Locate the cell with the specified text and output its [X, Y] center coordinate. 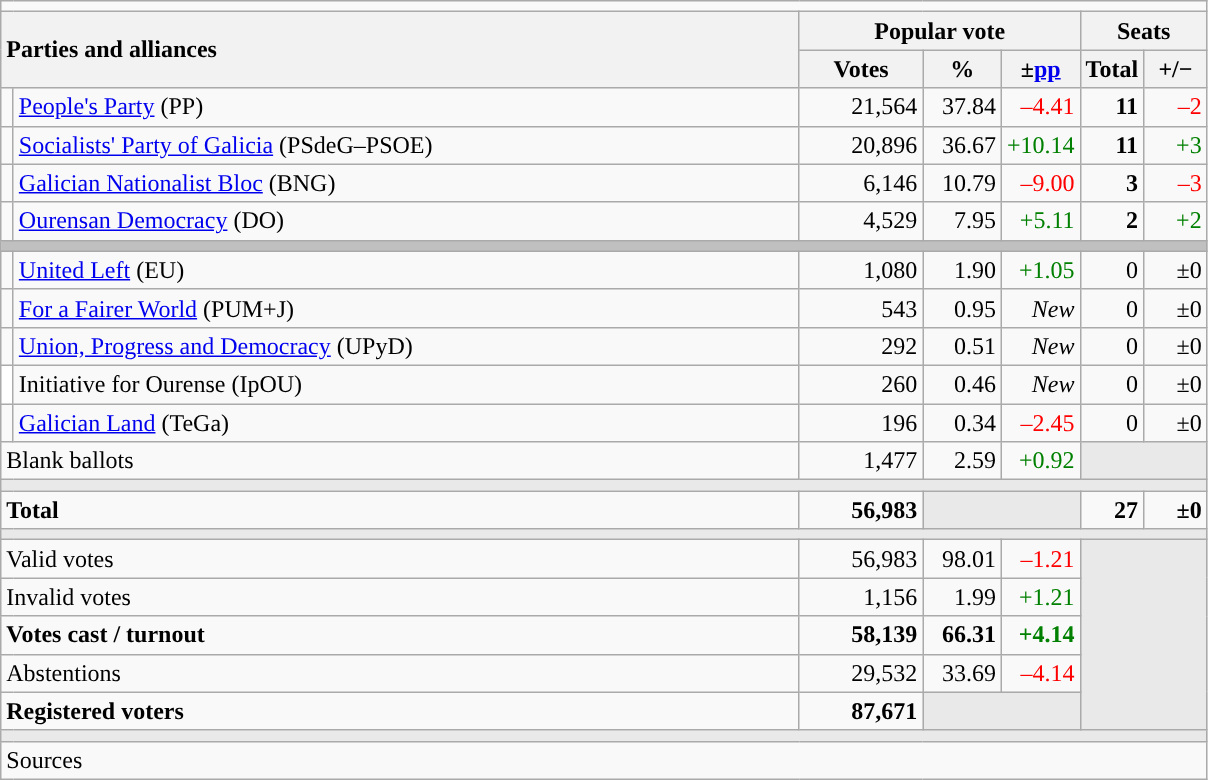
Popular vote [940, 31]
Galician Land (TeGa) [406, 423]
4,529 [861, 221]
Valid votes [400, 559]
1,080 [861, 270]
+3 [1176, 145]
37.84 [962, 107]
0.51 [962, 346]
+1.21 [1040, 597]
Votes [861, 69]
29,532 [861, 673]
+0.92 [1040, 461]
36.67 [962, 145]
27 [1112, 510]
–2.45 [1040, 423]
0.95 [962, 308]
10.79 [962, 183]
Blank ballots [400, 461]
United Left (EU) [406, 270]
–1.21 [1040, 559]
3 [1112, 183]
+1.05 [1040, 270]
–2 [1176, 107]
Ourensan Democracy (DO) [406, 221]
–3 [1176, 183]
+/− [1176, 69]
292 [861, 346]
For a Fairer World (PUM+J) [406, 308]
Galician Nationalist Bloc (BNG) [406, 183]
2.59 [962, 461]
87,671 [861, 711]
1,156 [861, 597]
6,146 [861, 183]
+5.11 [1040, 221]
21,564 [861, 107]
Union, Progress and Democracy (UPyD) [406, 346]
Abstentions [400, 673]
+4.14 [1040, 635]
Seats [1144, 31]
Initiative for Ourense (IpOU) [406, 384]
58,139 [861, 635]
% [962, 69]
260 [861, 384]
Parties and alliances [400, 50]
20,896 [861, 145]
7.95 [962, 221]
2 [1112, 221]
Sources [604, 760]
196 [861, 423]
Invalid votes [400, 597]
0.34 [962, 423]
–9.00 [1040, 183]
–4.41 [1040, 107]
+10.14 [1040, 145]
People's Party (PP) [406, 107]
1,477 [861, 461]
1.90 [962, 270]
543 [861, 308]
98.01 [962, 559]
1.99 [962, 597]
0.46 [962, 384]
–4.14 [1040, 673]
Socialists' Party of Galicia (PSdeG–PSOE) [406, 145]
66.31 [962, 635]
+2 [1176, 221]
33.69 [962, 673]
Votes cast / turnout [400, 635]
±pp [1040, 69]
Registered voters [400, 711]
